Provide the [X, Y] coordinate of the cell's center where the given text is located.  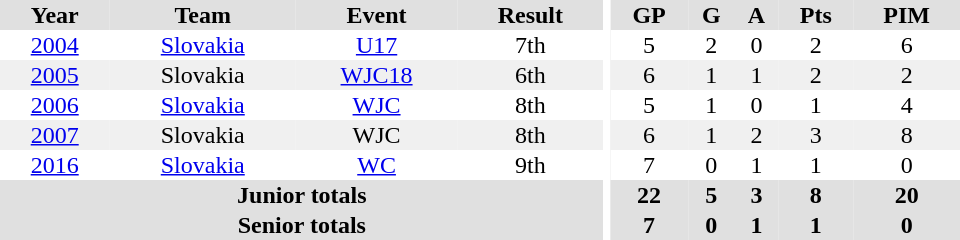
PIM [906, 15]
WC [376, 165]
6th [530, 75]
Team [202, 15]
2005 [54, 75]
4 [906, 105]
Result [530, 15]
WJC18 [376, 75]
22 [649, 195]
20 [906, 195]
7th [530, 45]
Event [376, 15]
Junior totals [302, 195]
9th [530, 165]
G [712, 15]
A [757, 15]
2006 [54, 105]
GP [649, 15]
2007 [54, 135]
2016 [54, 165]
U17 [376, 45]
Senior totals [302, 225]
2004 [54, 45]
Pts [816, 15]
Year [54, 15]
